Locate the cell with the specified text and output its (X, Y) center coordinate. 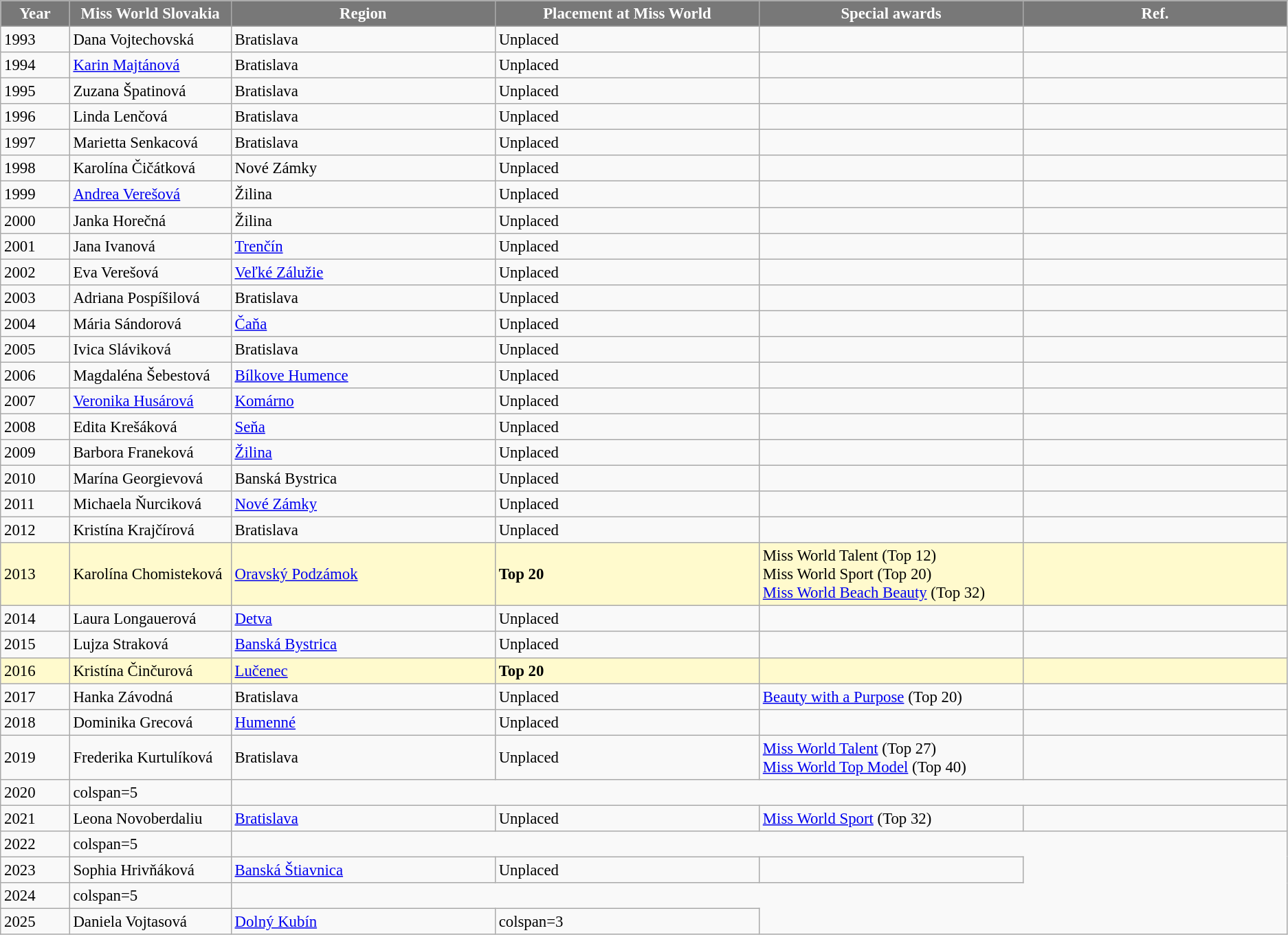
Čaňa (363, 324)
2020 (35, 793)
2000 (35, 221)
2022 (35, 844)
2017 (35, 697)
Mária Sándorová (150, 324)
1993 (35, 40)
2023 (35, 870)
Ref. (1155, 14)
2007 (35, 401)
Jana Ivanová (150, 246)
Hanka Závodná (150, 697)
Karolína Chomisteková (150, 574)
Dana Vojtechovská (150, 40)
2004 (35, 324)
2003 (35, 297)
Oravský Podzámok (363, 574)
Dolný Kubín (363, 922)
Karin Majtánová (150, 65)
Humenné (363, 722)
Daniela Vojtasová (150, 922)
Linda Lenčová (150, 117)
Region (363, 14)
Miss World Sport (Top 32) (891, 818)
Miss World Talent (Top 12)Miss World Sport (Top 20)Miss World Beach Beauty (Top 32) (891, 574)
2018 (35, 722)
2005 (35, 350)
2019 (35, 757)
2010 (35, 479)
Marietta Senkacová (150, 143)
Veronika Husárová (150, 401)
1995 (35, 91)
2009 (35, 453)
2011 (35, 504)
Beauty with a Purpose (Top 20) (891, 697)
Andrea Verešová (150, 194)
1998 (35, 168)
Dominika Grecová (150, 722)
Sophia Hrivňáková (150, 870)
1999 (35, 194)
Lučenec (363, 671)
2006 (35, 375)
2016 (35, 671)
2025 (35, 922)
Veľké Zálužie (363, 272)
Miss World Slovakia (150, 14)
Lujza Straková (150, 645)
Komárno (363, 401)
Bílkove Humence (363, 375)
Trenčín (363, 246)
Edita Krešáková (150, 427)
Seňa (363, 427)
Michaela Ňurciková (150, 504)
Kristína Krajčírová (150, 530)
Banská Štiavnica (363, 870)
2012 (35, 530)
Barbora Franeková (150, 453)
Special awards (891, 14)
Eva Verešová (150, 272)
Miss World Talent (Top 27)Miss World Top Model (Top 40) (891, 757)
1994 (35, 65)
2013 (35, 574)
2008 (35, 427)
Kristína Činčurová (150, 671)
1997 (35, 143)
Karolína Čičátková (150, 168)
Janka Horečná (150, 221)
2001 (35, 246)
2024 (35, 896)
Frederika Kurtulíková (150, 757)
2021 (35, 818)
Marína Georgievová (150, 479)
Leona Novoberdaliu (150, 818)
Magdaléna Šebestová (150, 375)
Detva (363, 619)
1996 (35, 117)
Laura Longauerová (150, 619)
Ivica Sláviková (150, 350)
Placement at Miss World (627, 14)
Year (35, 14)
Adriana Pospíšilová (150, 297)
colspan=3 (627, 922)
Zuzana Špatinová (150, 91)
2015 (35, 645)
2014 (35, 619)
2002 (35, 272)
